Pinpoint the cell where the given text exists, returning its (x, y) midpoint coordinate. 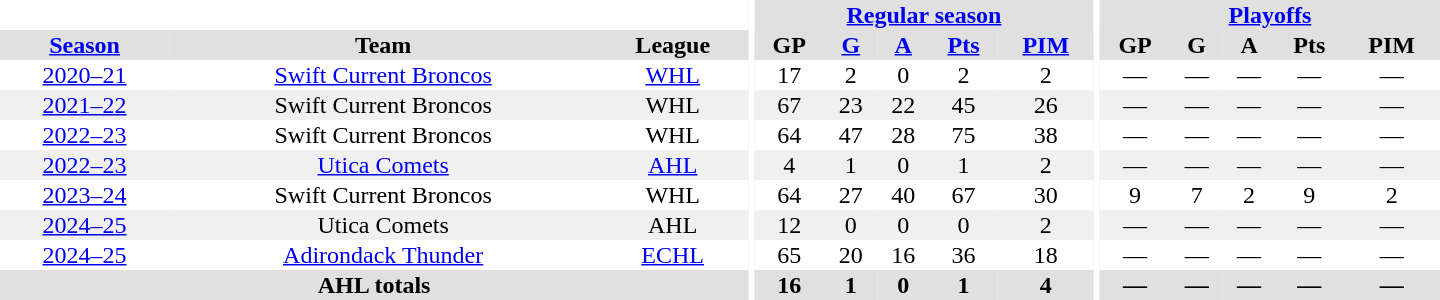
30 (1046, 195)
65 (790, 255)
38 (1046, 135)
League (672, 45)
28 (903, 135)
45 (963, 105)
40 (903, 195)
20 (851, 255)
7 (1196, 195)
ECHL (672, 255)
17 (790, 75)
Regular season (924, 15)
Playoffs (1270, 15)
AHL totals (374, 285)
23 (851, 105)
Season (84, 45)
Adirondack Thunder (383, 255)
Team (383, 45)
26 (1046, 105)
27 (851, 195)
2020–21 (84, 75)
2023–24 (84, 195)
22 (903, 105)
12 (790, 225)
75 (963, 135)
47 (851, 135)
2021–22 (84, 105)
36 (963, 255)
18 (1046, 255)
